Locate the cell with the specified text and output its (x, y) center coordinate. 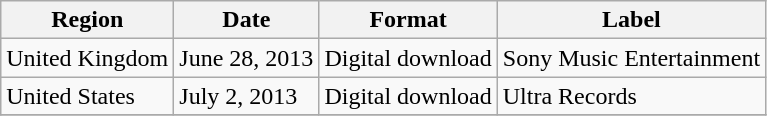
United States (88, 96)
Format (408, 20)
Date (246, 20)
July 2, 2013 (246, 96)
Ultra Records (631, 96)
Label (631, 20)
Region (88, 20)
Sony Music Entertainment (631, 58)
United Kingdom (88, 58)
June 28, 2013 (246, 58)
